Detect which cell encompasses the target text, then output its [X, Y] center coordinate. 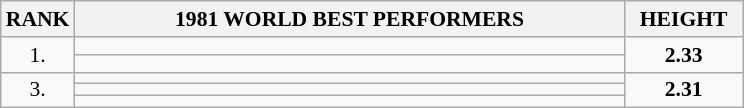
RANK [38, 19]
2.31 [684, 90]
HEIGHT [684, 19]
1. [38, 55]
1981 WORLD BEST PERFORMERS [349, 19]
3. [38, 90]
2.33 [684, 55]
